Determine the (X, Y) coordinate at the center of the cell enclosing the given text.  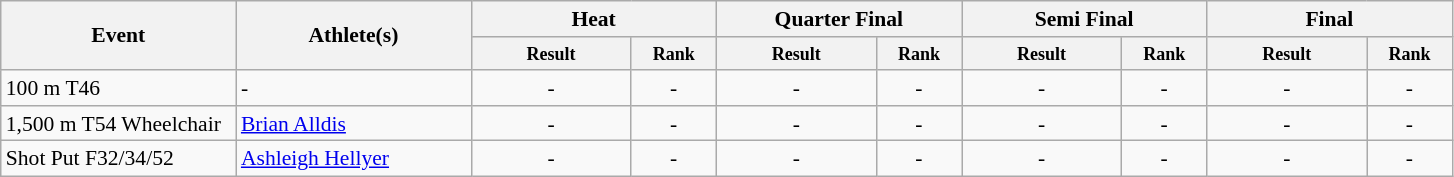
Quarter Final (838, 19)
Ashleigh Hellyer (354, 159)
Event (118, 36)
Heat (594, 19)
100 m T46 (118, 88)
1,500 m T54 Wheelchair (118, 124)
Athlete(s) (354, 36)
Final (1330, 19)
Semi Final (1084, 19)
Brian Alldis (354, 124)
Shot Put F32/34/52 (118, 159)
